Scan for the cell matching the given text and deliver its (X, Y) coordinate at center. 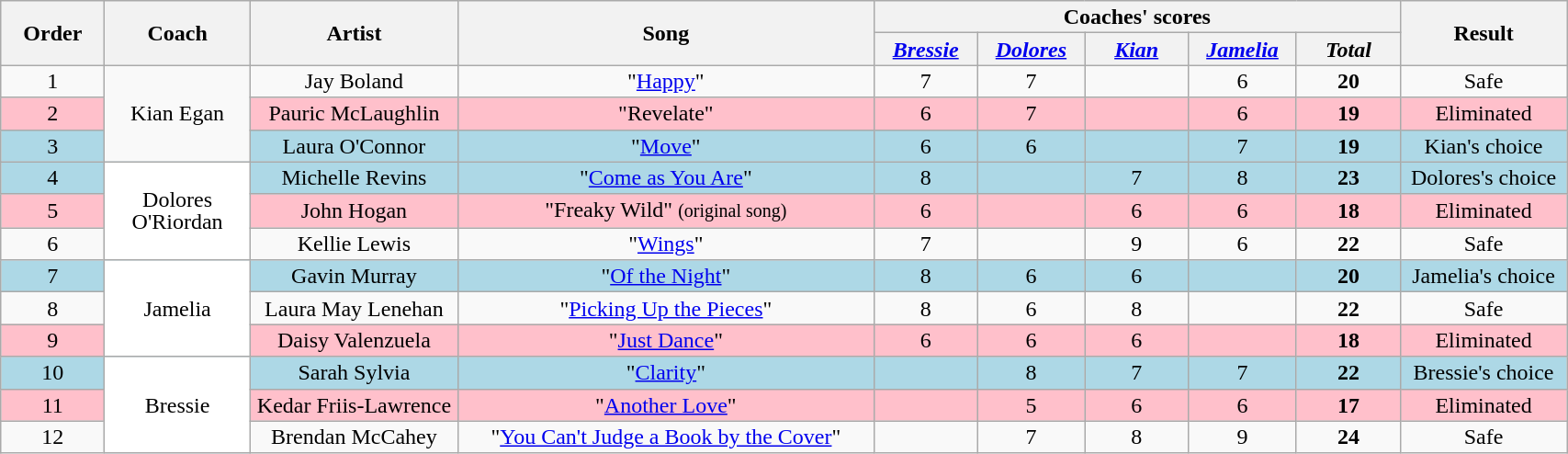
Song (667, 33)
Result (1483, 33)
Coach (177, 33)
3 (53, 145)
John Hogan (354, 211)
4 (53, 178)
11 (53, 404)
"Picking Up the Pieces" (667, 309)
Artist (354, 33)
24 (1348, 437)
Kian's choice (1483, 145)
Kian (1137, 50)
23 (1348, 178)
"Of the Night" (667, 276)
Michelle Revins (354, 178)
Laura May Lenehan (354, 309)
Kellie Lewis (354, 244)
"Happy" (667, 81)
Brendan McCahey (354, 437)
12 (53, 437)
Coaches' scores (1137, 17)
"Just Dance" (667, 340)
Daisy Valenzuela (354, 340)
"Freaky Wild" (original song) (667, 211)
Bressie's choice (1483, 373)
1 (53, 81)
Dolores (1031, 50)
Dolores O'Riordan (177, 211)
Jay Boland (354, 81)
2 (53, 114)
Sarah Sylvia (354, 373)
"Revelate" (667, 114)
"Clarity" (667, 373)
10 (53, 373)
Laura O'Connor (354, 145)
Jamelia's choice (1483, 276)
Gavin Murray (354, 276)
"You Can't Judge a Book by the Cover" (667, 437)
"Wings" (667, 244)
17 (1348, 404)
Order (53, 33)
"Come as You Are" (667, 178)
Kian Egan (177, 114)
Pauric McLaughlin (354, 114)
Total (1348, 50)
"Another Love" (667, 404)
Dolores's choice (1483, 178)
Kedar Friis-Lawrence (354, 404)
"Move" (667, 145)
